Pinpoint the cell where the given text exists, returning its (X, Y) midpoint coordinate. 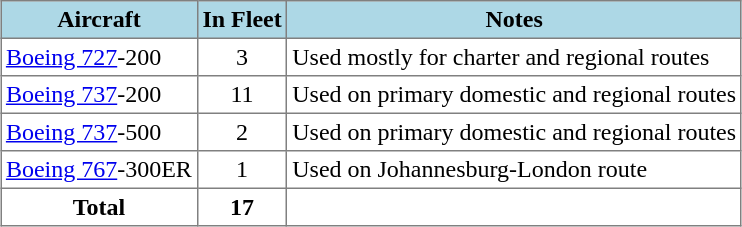
Total (99, 207)
2 (242, 132)
11 (242, 95)
Notes (514, 20)
Boeing 737-200 (99, 95)
In Fleet (242, 20)
Used mostly for charter and regional routes (514, 57)
Used on Johannesburg-London route (514, 170)
Boeing 767-300ER (99, 170)
1 (242, 170)
Aircraft (99, 20)
Boeing 737-500 (99, 132)
3 (242, 57)
17 (242, 207)
Boeing 727-200 (99, 57)
